For the text-containing cell, return its midpoint in (X, Y) coordinate format. 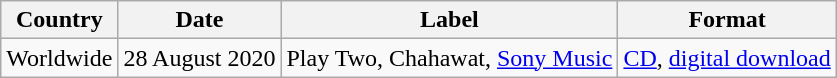
Label (450, 20)
CD, digital download (727, 58)
Format (727, 20)
Date (200, 20)
28 August 2020 (200, 58)
Country (60, 20)
Play Two, Chahawat, Sony Music (450, 58)
Worldwide (60, 58)
